Return (x, y) of the center of cell containing provided text 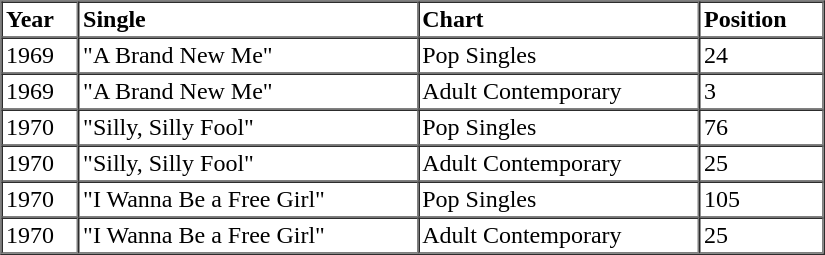
Chart (559, 20)
Year (40, 20)
Single (248, 20)
105 (761, 200)
76 (761, 128)
24 (761, 56)
3 (761, 92)
Position (761, 20)
